Scan for the cell matching the given text and deliver its [x, y] coordinate at center. 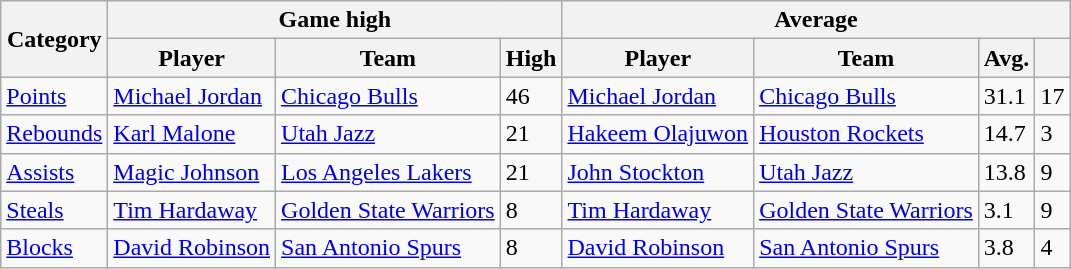
14.7 [1006, 134]
3.8 [1006, 248]
Rebounds [54, 134]
High [531, 58]
31.1 [1006, 96]
Assists [54, 172]
3 [1052, 134]
Steals [54, 210]
Avg. [1006, 58]
Houston Rockets [866, 134]
Blocks [54, 248]
46 [531, 96]
3.1 [1006, 210]
Category [54, 39]
17 [1052, 96]
13.8 [1006, 172]
Average [816, 20]
4 [1052, 248]
Hakeem Olajuwon [658, 134]
Los Angeles Lakers [388, 172]
Points [54, 96]
Magic Johnson [192, 172]
John Stockton [658, 172]
Game high [335, 20]
Karl Malone [192, 134]
